Return [X, Y] of the center of cell containing provided text 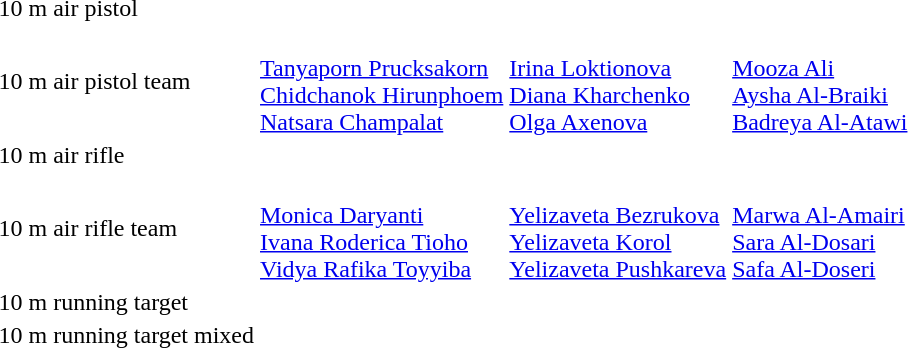
Tanyaporn PrucksakornChidchanok HirunphoemNatsara Champalat [382, 82]
Monica DaryantiIvana Roderica TiohoVidya Rafika Toyyiba [382, 228]
Irina LoktionovaDiana KharchenkoOlga Axenova [618, 82]
Yelizaveta BezrukovaYelizaveta KorolYelizaveta Pushkareva [618, 228]
